Search for the cell housing the specified text and yield its [X, Y] center coordinate. 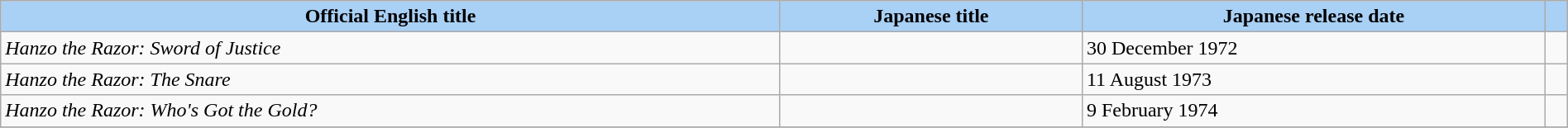
9 February 1974 [1313, 111]
Hanzo the Razor: Sword of Justice [390, 48]
Official English title [390, 17]
30 December 1972 [1313, 48]
11 August 1973 [1313, 79]
Hanzo the Razor: The Snare [390, 79]
Hanzo the Razor: Who's Got the Gold? [390, 111]
Japanese release date [1313, 17]
Japanese title [931, 17]
